For the text-containing cell, return its midpoint in (X, Y) coordinate format. 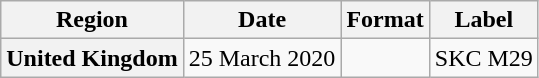
United Kingdom (92, 58)
25 March 2020 (262, 58)
Date (262, 20)
Label (484, 20)
Region (92, 20)
Format (385, 20)
SKC M29 (484, 58)
